Scan for the cell matching the given text and deliver its [X, Y] coordinate at center. 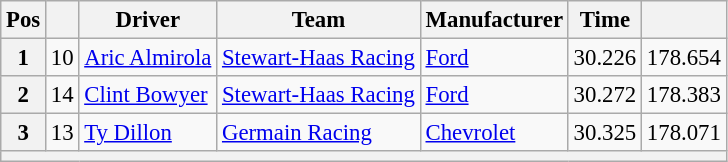
30.325 [604, 133]
10 [62, 58]
30.272 [604, 95]
14 [62, 95]
Aric Almirola [148, 58]
30.226 [604, 58]
178.383 [684, 95]
Clint Bowyer [148, 95]
1 [24, 58]
178.071 [684, 133]
Manufacturer [494, 20]
Germain Racing [319, 133]
Pos [24, 20]
Team [319, 20]
Driver [148, 20]
Chevrolet [494, 133]
3 [24, 133]
2 [24, 95]
Time [604, 20]
Ty Dillon [148, 133]
178.654 [684, 58]
13 [62, 133]
